Pinpoint the cell where the given text exists, returning its [x, y] midpoint coordinate. 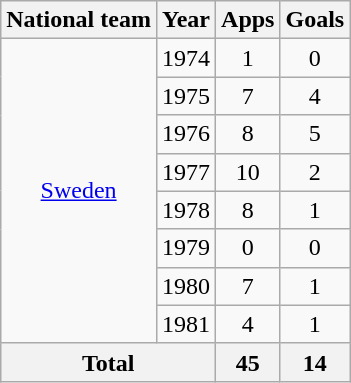
Apps [248, 20]
1977 [186, 172]
National team [79, 20]
45 [248, 362]
1981 [186, 324]
5 [315, 134]
10 [248, 172]
1978 [186, 210]
2 [315, 172]
Total [108, 362]
1974 [186, 58]
1976 [186, 134]
Sweden [79, 191]
1975 [186, 96]
14 [315, 362]
Goals [315, 20]
Year [186, 20]
1980 [186, 286]
1979 [186, 248]
